Output the (x, y) coordinate of the center of the cell containing the given text.  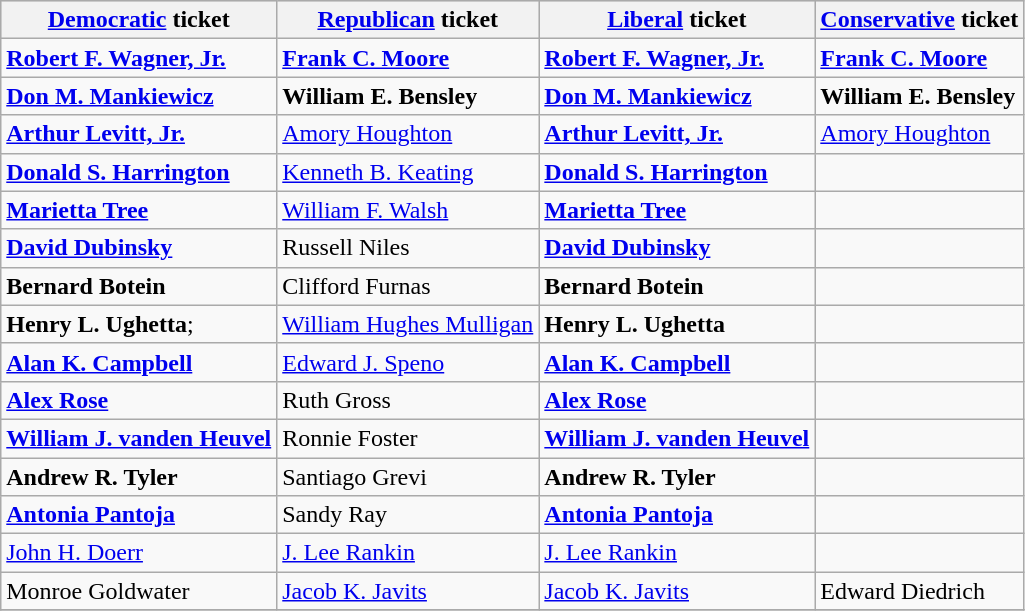
William F. Walsh (408, 210)
Ruth Gross (408, 400)
Clifford Furnas (408, 286)
Ronnie Foster (408, 438)
Conservative ticket (920, 20)
Liberal ticket (677, 20)
Republican ticket (408, 20)
Henry L. Ughetta; (139, 324)
Edward Diedrich (920, 591)
Sandy Ray (408, 515)
Democratic ticket (139, 20)
Edward J. Speno (408, 362)
John H. Doerr (139, 553)
William Hughes Mulligan (408, 324)
Santiago Grevi (408, 477)
Kenneth B. Keating (408, 172)
Monroe Goldwater (139, 591)
Henry L. Ughetta (677, 324)
Russell Niles (408, 248)
